Detect which cell encompasses the target text, then output its (x, y) center coordinate. 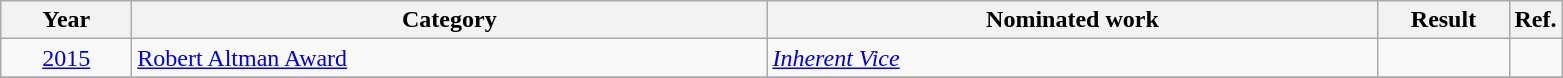
Ref. (1536, 20)
Nominated work (1072, 20)
2015 (66, 58)
Robert Altman Award (450, 58)
Inherent Vice (1072, 58)
Year (66, 20)
Category (450, 20)
Result (1444, 20)
